Scan for the cell matching the given text and deliver its (X, Y) coordinate at center. 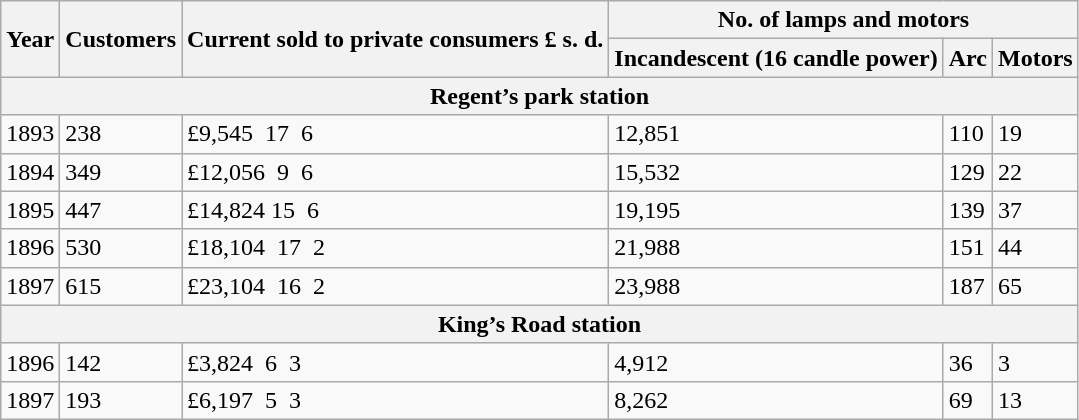
12,851 (776, 134)
8,262 (776, 400)
13 (1035, 400)
69 (968, 400)
3 (1035, 362)
65 (1035, 286)
Motors (1035, 58)
238 (121, 134)
1895 (30, 210)
4,912 (776, 362)
19 (1035, 134)
23,988 (776, 286)
139 (968, 210)
15,532 (776, 172)
447 (121, 210)
19,195 (776, 210)
Regent’s park station (540, 96)
£9,545 17 6 (396, 134)
£6,197 5 3 (396, 400)
1894 (30, 172)
£14,824 15 6 (396, 210)
193 (121, 400)
530 (121, 248)
King’s Road station (540, 324)
129 (968, 172)
1893 (30, 134)
Arc (968, 58)
36 (968, 362)
615 (121, 286)
Customers (121, 39)
37 (1035, 210)
£12,056 9 6 (396, 172)
110 (968, 134)
No. of lamps and motors (844, 20)
151 (968, 248)
Year (30, 39)
187 (968, 286)
Current sold to private consumers £ s. d. (396, 39)
349 (121, 172)
£3,824 6 3 (396, 362)
Incandescent (16 candle power) (776, 58)
44 (1035, 248)
142 (121, 362)
£23,104 16 2 (396, 286)
22 (1035, 172)
21,988 (776, 248)
£18,104 17 2 (396, 248)
